For the text-containing cell, return its midpoint in [x, y] coordinate format. 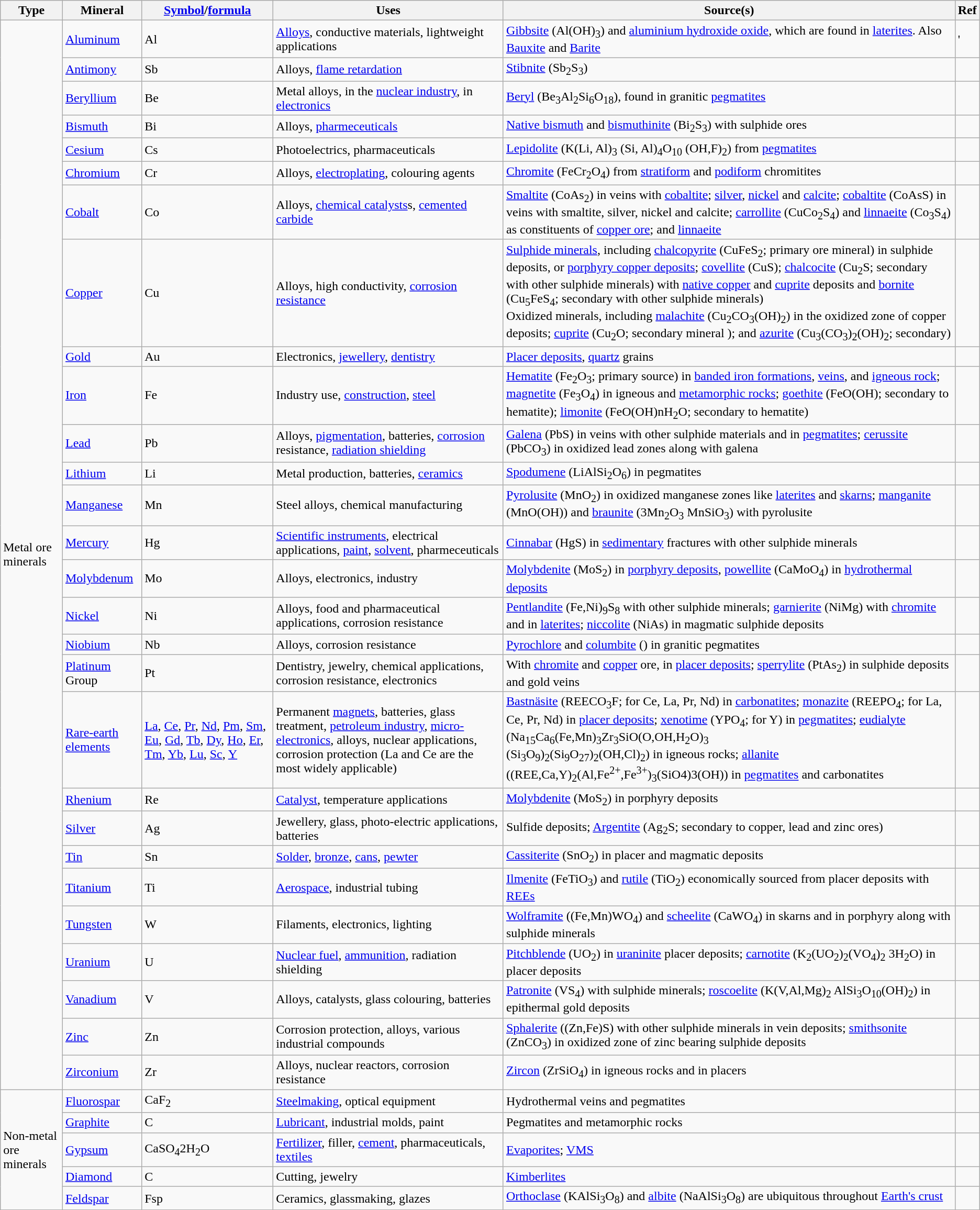
Ref [967, 10]
Aerospace, industrial tubing [388, 887]
Placer deposits, quartz grains [729, 357]
Nb [207, 645]
Photoelectrics, pharmaceuticals [388, 150]
Alloys, catalysts, glass colouring, batteries [388, 999]
Pb [207, 443]
Corrosion protection, alloys, various industrial compounds [388, 1037]
Alloys, chemical catalystss, cemented carbide [388, 213]
Lithium [102, 473]
Lubricant, industrial molds, paint [388, 1123]
Lepidolite (K(Li, Al)3 (Si, Al)4O10 (OH,F)2) from pegmatites [729, 150]
Zn [207, 1037]
' [967, 39]
W [207, 925]
Pitchblende (UO2) in uraninite placer deposits; carnotite (K2(UO2)2(VO4)2 3H2O) in placer deposits [729, 962]
Chromite (FeCr2O4) from stratiform and podiform chromitites [729, 173]
Pentlandite (Fe,Ni)9S8 with other sulphide minerals; garnierite (NiMg) with chromite and in laterites; niccolite (NiAs) in magmatic sulphide deposits [729, 616]
Type [31, 10]
Alloys, corrosion resistance [388, 645]
Steelmaking, optical equipment [388, 1101]
Fluorospar [102, 1101]
Steel alloys, chemical manufacturing [388, 505]
Sn [207, 857]
Al [207, 39]
Metal alloys, in the nuclear industry, in electronics [388, 97]
Chromium [102, 173]
Pyrochlore and columbite () in granitic pegmatites [729, 645]
Gypsum [102, 1150]
Fertilizer, filler, cement, pharmaceuticals, textiles [388, 1150]
Zr [207, 1072]
Pyrolusite (MnO2) in oxidized manganese zones like laterites and skarns; manganite (MnO(OH)) and braunite (3Mn2O3 MnSiO3) with pyrolusite [729, 505]
Co [207, 213]
Gold [102, 357]
Cesium [102, 150]
Fe [207, 396]
Nuclear fuel, ammunition, radiation shielding [388, 962]
Galena (PbS) in veins with other sulphide materials and in pegmatites; cerussite (PbCO3) in oxidized lead zones along with galena [729, 443]
Ag [207, 828]
Cr [207, 173]
Kimberlites [729, 1176]
Fsp [207, 1198]
Iron [102, 396]
Uses [388, 10]
Alloys, high conductivity, corrosion resistance [388, 293]
CaF2 [207, 1101]
Be [207, 97]
Niobium [102, 645]
Cutting, jewelry [388, 1176]
Re [207, 800]
Jewellery, glass, photo-electric applications, batteries [388, 828]
Electronics, jewellery, dentistry [388, 357]
Spodumene (LiAlSi2O6) in pegmatites [729, 473]
U [207, 962]
Hydrothermal veins and pegmatites [729, 1101]
Vanadium [102, 999]
Mn [207, 505]
Antimony [102, 69]
Alloys, electroplating, colouring agents [388, 173]
Bismuth [102, 127]
Pegmatites and metamorphic rocks [729, 1123]
Catalyst, temperature applications [388, 800]
Native bismuth and bismuthinite (Bi2S3) with sulphide ores [729, 127]
Cs [207, 150]
Li [207, 473]
Mercury [102, 542]
Non-metal ore minerals [31, 1150]
Dentistry, jewelry, chemical applications, corrosion resistance, electronics [388, 673]
Aluminum [102, 39]
Pt [207, 673]
Orthoclase (KAlSi3O8) and albite (NaAlSi3O8) are ubiquitous throughout Earth's crust [729, 1198]
Zinc [102, 1037]
Ilmenite (FeTiO3) and rutile (TiO2) economically sourced from placer deposits with REEs [729, 887]
Sphalerite ((Zn,Fe)S) with other sulphide minerals in vein deposits; smithsonite (ZnCO3) in oxidized zone of zinc bearing sulphide deposits [729, 1037]
Au [207, 357]
Alloys, electronics, industry [388, 578]
Alloys, pharmeceuticals [388, 127]
Uranium [102, 962]
Patronite (VS4) with sulphide minerals; roscoelite (K(V,Al,Mg)2 AlSi3O10(OH)2) in epithermal gold deposits [729, 999]
V [207, 999]
Cassiterite (SnO2) in placer and magmatic deposits [729, 857]
Titanium [102, 887]
Cobalt [102, 213]
Alloys, pigmentation, batteries, corrosion resistance, radiation shielding [388, 443]
Cinnabar (HgS) in sedimentary fractures with other sulphide minerals [729, 542]
Beryllium [102, 97]
Mineral [102, 10]
Nickel [102, 616]
Tungsten [102, 925]
Rhenium [102, 800]
Cu [207, 293]
Tin [102, 857]
Hg [207, 542]
Metal ore minerals [31, 555]
Lead [102, 443]
Manganese [102, 505]
Scientific instruments, electrical applications, paint, solvent, pharmeceuticals [388, 542]
Bi [207, 127]
Molybdenite (MoS2) in porphyry deposits, powellite (CaMoO4) in hydrothermal deposits [729, 578]
Gibbsite (Al(OH)3) and aluminium hydroxide oxide, which are found in laterites. Also Bauxite and Barite [729, 39]
Filaments, electronics, lighting [388, 925]
La, Ce, Pr, Nd, Pm, Sm, Eu, Gd, Tb, Dy, Ho, Er, Tm, Yb, Lu, Sc, Y [207, 740]
Alloys, flame retardation [388, 69]
Ni [207, 616]
Rare-earth elements [102, 740]
Molybdenite (MoS2) in porphyry deposits [729, 800]
Zircon (ZrSiO4) in igneous rocks and in placers [729, 1072]
Industry use, construction, steel [388, 396]
Stibnite (Sb2S3) [729, 69]
Beryl (Be3Al2Si6O18), found in granitic pegmatites [729, 97]
Molybdenum [102, 578]
Symbol/formula [207, 10]
Source(s) [729, 10]
Silver [102, 828]
CaSO42H2O [207, 1150]
Mo [207, 578]
Diamond [102, 1176]
Wolframite ((Fe,Mn)WO4) and scheelite (CaWO4) in skarns and in porphyry along with sulphide minerals [729, 925]
Ti [207, 887]
Copper [102, 293]
Sulfide deposits; Argentite (Ag2S; secondary to copper, lead and zinc ores) [729, 828]
Solder, bronze, cans, pewter [388, 857]
Ceramics, glassmaking, glazes [388, 1198]
With chromite and copper ore, in placer deposits; sperrylite (PtAs2) in sulphide deposits and gold veins [729, 673]
Alloys, food and pharmaceutical applications, corrosion resistance [388, 616]
Metal production, batteries, ceramics [388, 473]
Zirconium [102, 1072]
Platinum Group [102, 673]
Feldspar [102, 1198]
Evaporites; VMS [729, 1150]
Sb [207, 69]
Graphite [102, 1123]
Alloys, nuclear reactors, corrosion resistance [388, 1072]
Alloys, conductive materials, lightweight applications [388, 39]
